Locate the cell with the specified text and output its [x, y] center coordinate. 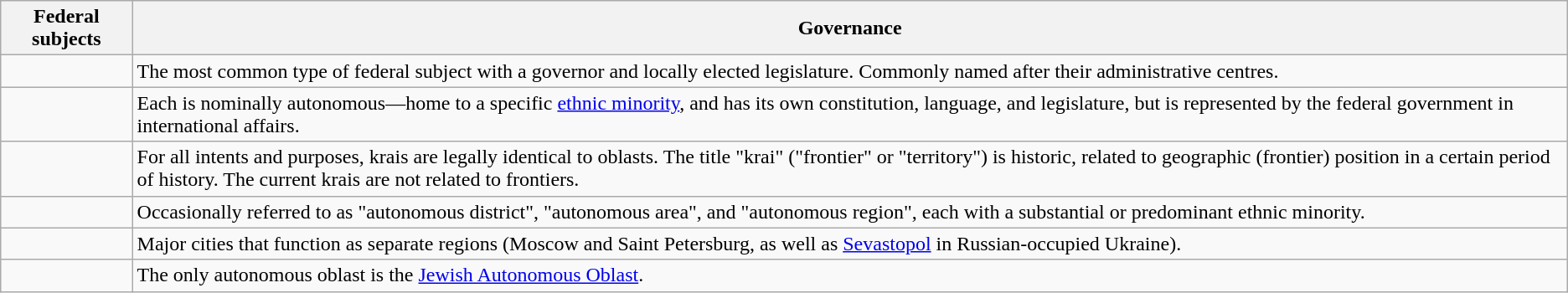
Major cities that function as separate regions (Moscow and Saint Petersburg, as well as Sevastopol in Russian-occupied Ukraine). [849, 244]
Federal subjects [67, 28]
The only autonomous oblast is the Jewish Autonomous Oblast. [849, 275]
Governance [849, 28]
The most common type of federal subject with a governor and locally elected legislature. Commonly named after their administrative centres. [849, 71]
